Scan for the cell matching the given text and deliver its (X, Y) coordinate at center. 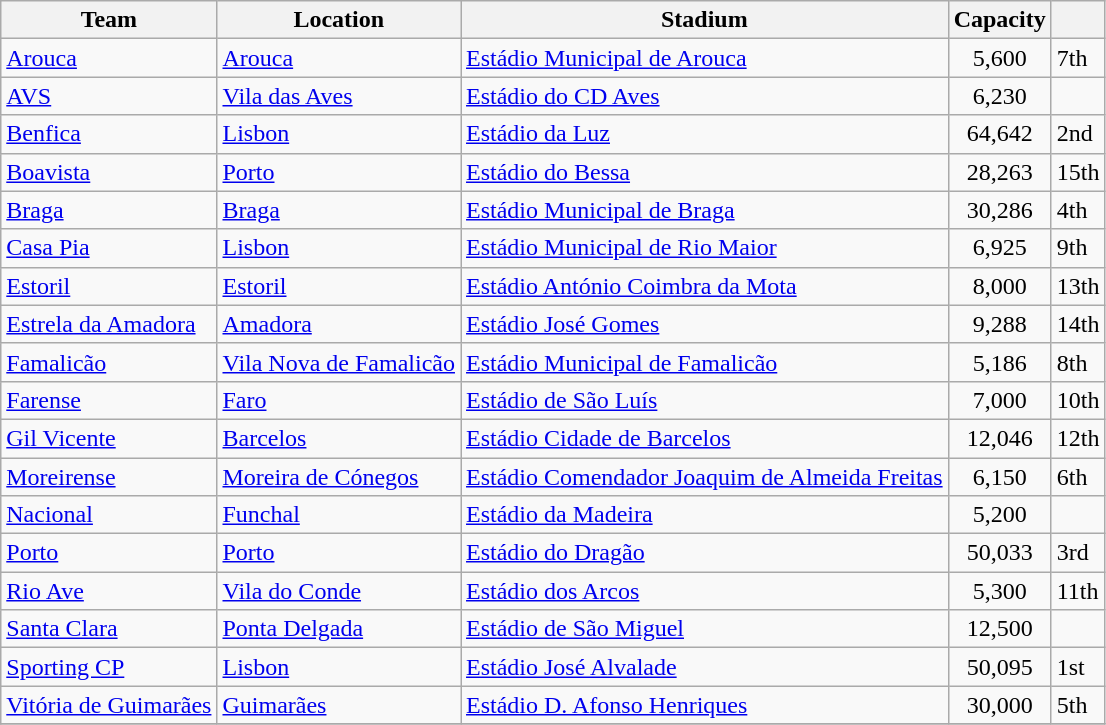
Moreira de Cónegos (339, 477)
7,000 (1000, 400)
6,150 (1000, 477)
3rd (1078, 553)
5,600 (1000, 58)
8th (1078, 362)
Casa Pia (109, 248)
Estádio da Luz (704, 134)
Vila do Conde (339, 591)
Estádio Municipal de Rio Maior (704, 248)
Nacional (109, 515)
Estádio dos Arcos (704, 591)
Farense (109, 400)
8,000 (1000, 286)
Estádio da Madeira (704, 515)
Barcelos (339, 438)
Estádio D. Afonso Henriques (704, 705)
5th (1078, 705)
Sporting CP (109, 667)
Estádio Municipal de Arouca (704, 58)
12,046 (1000, 438)
Estádio do Bessa (704, 172)
Funchal (339, 515)
Location (339, 20)
15th (1078, 172)
Estádio Comendador Joaquim de Almeida Freitas (704, 477)
Estádio Cidade de Barcelos (704, 438)
Ponta Delgada (339, 629)
7th (1078, 58)
28,263 (1000, 172)
4th (1078, 210)
Vitória de Guimarães (109, 705)
13th (1078, 286)
Estádio do CD Aves (704, 96)
Capacity (1000, 20)
50,033 (1000, 553)
AVS (109, 96)
10th (1078, 400)
9,288 (1000, 324)
Team (109, 20)
5,300 (1000, 591)
Estádio José Gomes (704, 324)
12,500 (1000, 629)
Estádio José Alvalade (704, 667)
Estádio Municipal de Famalicão (704, 362)
Stadium (704, 20)
Santa Clara (109, 629)
50,095 (1000, 667)
Famalicão (109, 362)
Guimarães (339, 705)
6,230 (1000, 96)
Vila Nova de Famalicão (339, 362)
11th (1078, 591)
30,000 (1000, 705)
6th (1078, 477)
Estádio Municipal de Braga (704, 210)
Vila das Aves (339, 96)
Rio Ave (109, 591)
Moreirense (109, 477)
9th (1078, 248)
Benfica (109, 134)
1st (1078, 667)
Faro (339, 400)
5,186 (1000, 362)
30,286 (1000, 210)
6,925 (1000, 248)
2nd (1078, 134)
64,642 (1000, 134)
Estádio do Dragão (704, 553)
Amadora (339, 324)
Gil Vicente (109, 438)
Estádio António Coimbra da Mota (704, 286)
Estádio de São Luís (704, 400)
Estádio de São Miguel (704, 629)
5,200 (1000, 515)
Estrela da Amadora (109, 324)
Boavista (109, 172)
14th (1078, 324)
12th (1078, 438)
